Scan for the cell matching the given text and deliver its [X, Y] coordinate at center. 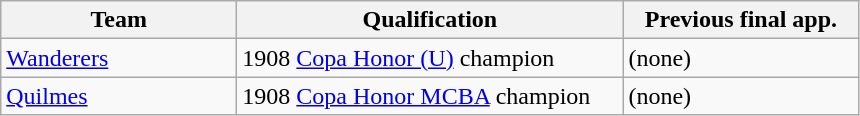
1908 Copa Honor (U) champion [430, 58]
1908 Copa Honor MCBA champion [430, 96]
Quilmes [119, 96]
Team [119, 20]
Qualification [430, 20]
Wanderers [119, 58]
Previous final app. [741, 20]
